Return the (X, Y) coordinate for the center point of the cell that contains the specified text.  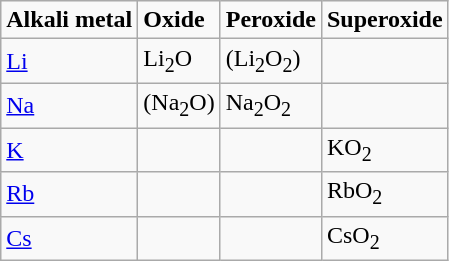
Rb (70, 194)
Superoxide (384, 20)
CsO2 (384, 238)
Li (70, 61)
Cs (70, 238)
KO2 (384, 150)
Alkali metal (70, 20)
Na (70, 105)
(Na2O) (179, 105)
Oxide (179, 20)
RbO2 (384, 194)
Na2O2 (270, 105)
(Li2O2) (270, 61)
Li2O (179, 61)
K (70, 150)
Peroxide (270, 20)
